Extract the (X, Y) coordinate from the center of the cell holding the provided text.  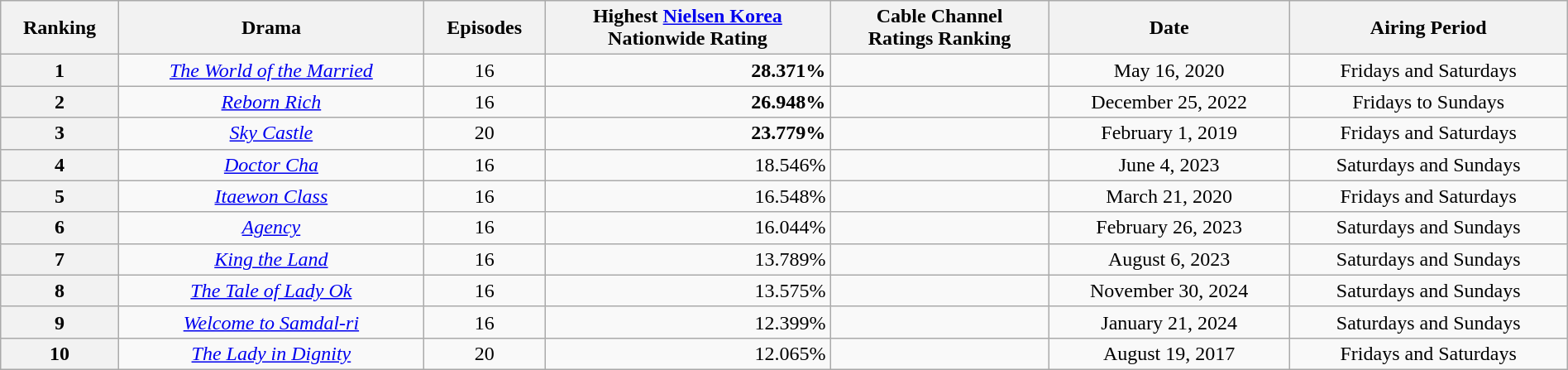
The Tale of Lady Ok (271, 291)
November 30, 2024 (1169, 291)
5 (60, 196)
Agency (271, 228)
26.948% (688, 102)
August 19, 2017 (1169, 353)
13.575% (688, 291)
10 (60, 353)
6 (60, 228)
December 25, 2022 (1169, 102)
18.546% (688, 165)
12.399% (688, 322)
23.779% (688, 133)
9 (60, 322)
16.044% (688, 228)
The Lady in Dignity (271, 353)
August 6, 2023 (1169, 259)
The World of the Married (271, 70)
January 21, 2024 (1169, 322)
2 (60, 102)
Highest Nielsen KoreaNationwide Rating (688, 28)
Drama (271, 28)
June 4, 2023 (1169, 165)
Sky Castle (271, 133)
Doctor Cha (271, 165)
Reborn Rich (271, 102)
7 (60, 259)
Welcome to Samdal-ri (271, 322)
Airing Period (1428, 28)
8 (60, 291)
Cable Channel Ratings Ranking (939, 28)
Fridays to Sundays (1428, 102)
16.548% (688, 196)
1 (60, 70)
28.371% (688, 70)
13.789% (688, 259)
February 1, 2019 (1169, 133)
Date (1169, 28)
King the Land (271, 259)
February 26, 2023 (1169, 228)
3 (60, 133)
Itaewon Class (271, 196)
Ranking (60, 28)
March 21, 2020 (1169, 196)
4 (60, 165)
Episodes (485, 28)
12.065% (688, 353)
May 16, 2020 (1169, 70)
